Locate the cell with the specified text and output its [X, Y] center coordinate. 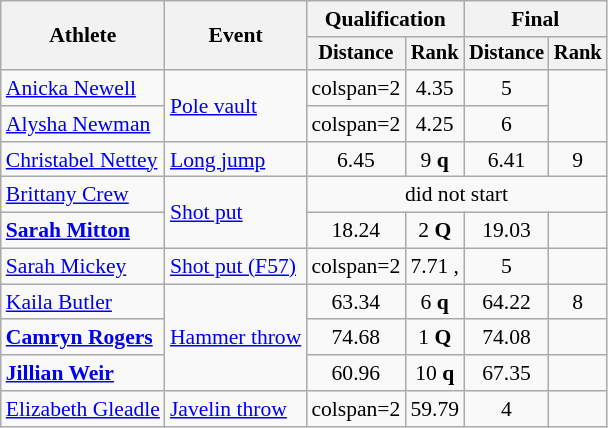
Final [535, 19]
67.35 [506, 373]
Sarah Mitton [83, 231]
Jillian Weir [83, 373]
Brittany Crew [83, 195]
9 [578, 160]
Shot put [236, 212]
Alysha Newman [83, 124]
Elizabeth Gleadle [83, 409]
9 q [434, 160]
Athlete [83, 36]
8 [578, 302]
74.08 [506, 338]
1 Q [434, 338]
59.79 [434, 409]
18.24 [356, 231]
74.68 [356, 338]
19.03 [506, 231]
Christabel Nettey [83, 160]
Javelin throw [236, 409]
did not start [456, 195]
6 q [434, 302]
Sarah Mickey [83, 267]
63.34 [356, 302]
4.35 [434, 88]
Kaila Butler [83, 302]
Long jump [236, 160]
7.71 , [434, 267]
Pole vault [236, 106]
6.41 [506, 160]
Event [236, 36]
Camryn Rogers [83, 338]
Hammer throw [236, 338]
Anicka Newell [83, 88]
Qualification [385, 19]
2 Q [434, 231]
4 [506, 409]
10 q [434, 373]
6.45 [356, 160]
6 [506, 124]
4.25 [434, 124]
64.22 [506, 302]
60.96 [356, 373]
Shot put (F57) [236, 267]
